For the text-containing cell, return its midpoint in [x, y] coordinate format. 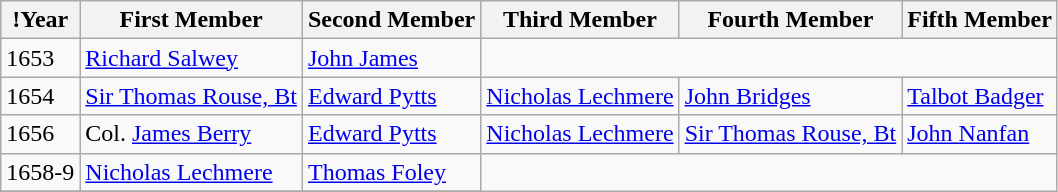
Talbot Badger [980, 96]
1658-9 [40, 172]
Richard Salwey [192, 58]
Second Member [391, 20]
!Year [40, 20]
First Member [192, 20]
1656 [40, 134]
Fifth Member [980, 20]
John Nanfan [980, 134]
Fourth Member [790, 20]
1654 [40, 96]
John Bridges [790, 96]
Thomas Foley [391, 172]
Third Member [580, 20]
John James [391, 58]
1653 [40, 58]
Col. James Berry [192, 134]
